Capture the cell that displays the provided text and extract its (X, Y) central coordinate. 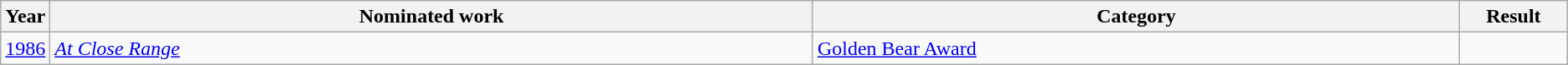
Year (25, 17)
1986 (25, 48)
Nominated work (432, 17)
Result (1514, 17)
Golden Bear Award (1136, 48)
Category (1136, 17)
At Close Range (432, 48)
